Identify which cell holds the provided text, then report its [x, y] central coordinate. 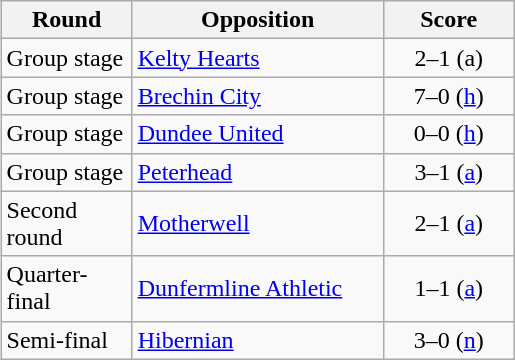
Second round [66, 224]
Round [66, 20]
Quarter-final [66, 288]
Brechin City [258, 96]
1–1 (a) [448, 288]
Motherwell [258, 224]
Opposition [258, 20]
Score [448, 20]
Dundee United [258, 134]
Dunfermline Athletic [258, 288]
3–0 (n) [448, 340]
Kelty Hearts [258, 58]
Hibernian [258, 340]
3–1 (a) [448, 172]
0–0 (h) [448, 134]
Peterhead [258, 172]
Semi-final [66, 340]
7–0 (h) [448, 96]
